Search for the cell housing the specified text and yield its [x, y] center coordinate. 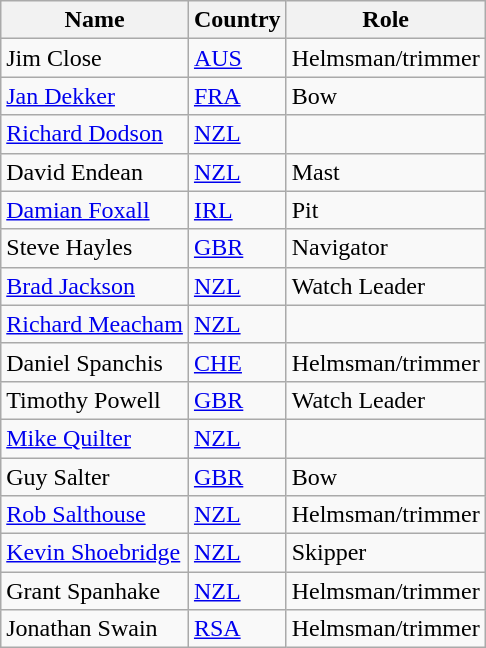
Timothy Powell [95, 400]
Country [237, 20]
IRL [237, 210]
Richard Meacham [95, 324]
Kevin Shoebridge [95, 553]
AUS [237, 58]
CHE [237, 362]
Skipper [386, 553]
Grant Spanhake [95, 591]
Mike Quilter [95, 438]
David Endean [95, 172]
Pit [386, 210]
Rob Salthouse [95, 515]
Navigator [386, 248]
Jonathan Swain [95, 629]
Role [386, 20]
Jim Close [95, 58]
Mast [386, 172]
Guy Salter [95, 477]
Brad Jackson [95, 286]
Daniel Spanchis [95, 362]
Name [95, 20]
RSA [237, 629]
Steve Hayles [95, 248]
FRA [237, 96]
Jan Dekker [95, 96]
Damian Foxall [95, 210]
Richard Dodson [95, 134]
